Pinpoint the cell where the given text exists, returning its (X, Y) midpoint coordinate. 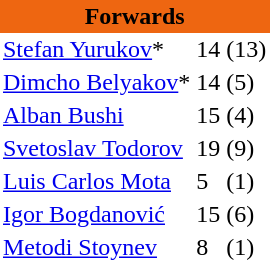
5 (208, 182)
(13) (246, 50)
(6) (246, 214)
Dimcho Belyakov* (96, 82)
Alban Bushi (96, 116)
Luis Carlos Mota (96, 182)
Stefan Yurukov* (96, 50)
(1) (246, 182)
19 (208, 148)
(9) (246, 148)
Igor Bogdanović (96, 214)
(5) (246, 82)
Forwards (134, 16)
Svetoslav Todorov (96, 148)
(4) (246, 116)
